Return (x, y) of the center of cell containing provided text 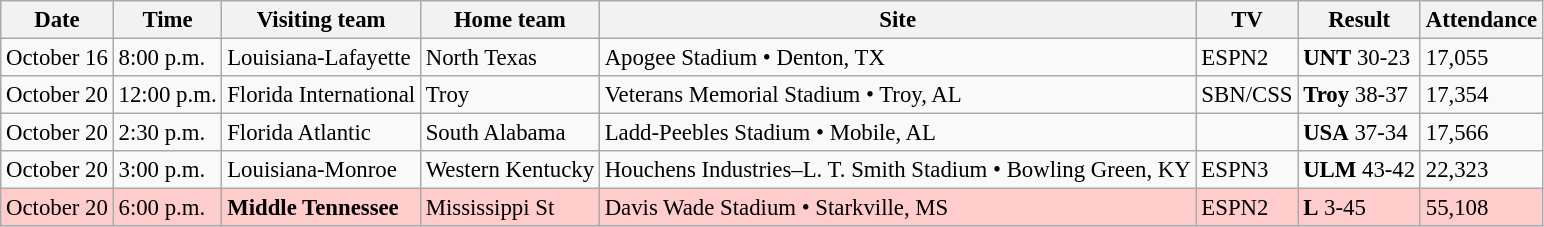
L 3-45 (1360, 208)
Date (57, 20)
Visiting team (321, 20)
6:00 p.m. (168, 208)
SBN/CSS (1247, 95)
Middle Tennessee (321, 208)
Attendance (1481, 20)
Florida Atlantic (321, 133)
17,055 (1481, 58)
Houchens Industries–L. T. Smith Stadium • Bowling Green, KY (898, 170)
Western Kentucky (510, 170)
Ladd-Peebles Stadium • Mobile, AL (898, 133)
TV (1247, 20)
Veterans Memorial Stadium • Troy, AL (898, 95)
ESPN3 (1247, 170)
22,323 (1481, 170)
ULM 43-42 (1360, 170)
17,566 (1481, 133)
12:00 p.m. (168, 95)
Time (168, 20)
Davis Wade Stadium • Starkville, MS (898, 208)
Apogee Stadium • Denton, TX (898, 58)
October 16 (57, 58)
UNT 30-23 (1360, 58)
South Alabama (510, 133)
Louisiana-Lafayette (321, 58)
17,354 (1481, 95)
Result (1360, 20)
Troy 38-37 (1360, 95)
55,108 (1481, 208)
Site (898, 20)
Florida International (321, 95)
Home team (510, 20)
North Texas (510, 58)
Louisiana-Monroe (321, 170)
2:30 p.m. (168, 133)
8:00 p.m. (168, 58)
USA 37-34 (1360, 133)
3:00 p.m. (168, 170)
Mississippi St (510, 208)
Troy (510, 95)
